Find where the given text appears and provide that cell's center as (x, y) coordinate. 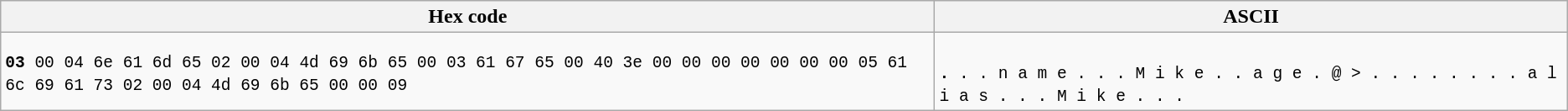
. . . n a m e . . . M i k e . . a g e . @ > . . . . . . . . a l i a s . . . M i k e . . . (1251, 71)
Hex code (467, 17)
03 00 04 6e 61 6d 65 02 00 04 4d 69 6b 65 00 03 61 67 65 00 40 3e 00 00 00 00 00 00 00 05 61 6c 69 61 73 02 00 04 4d 69 6b 65 00 00 09 (467, 71)
ASCII (1251, 17)
